Capture the cell that displays the provided text and extract its [x, y] central coordinate. 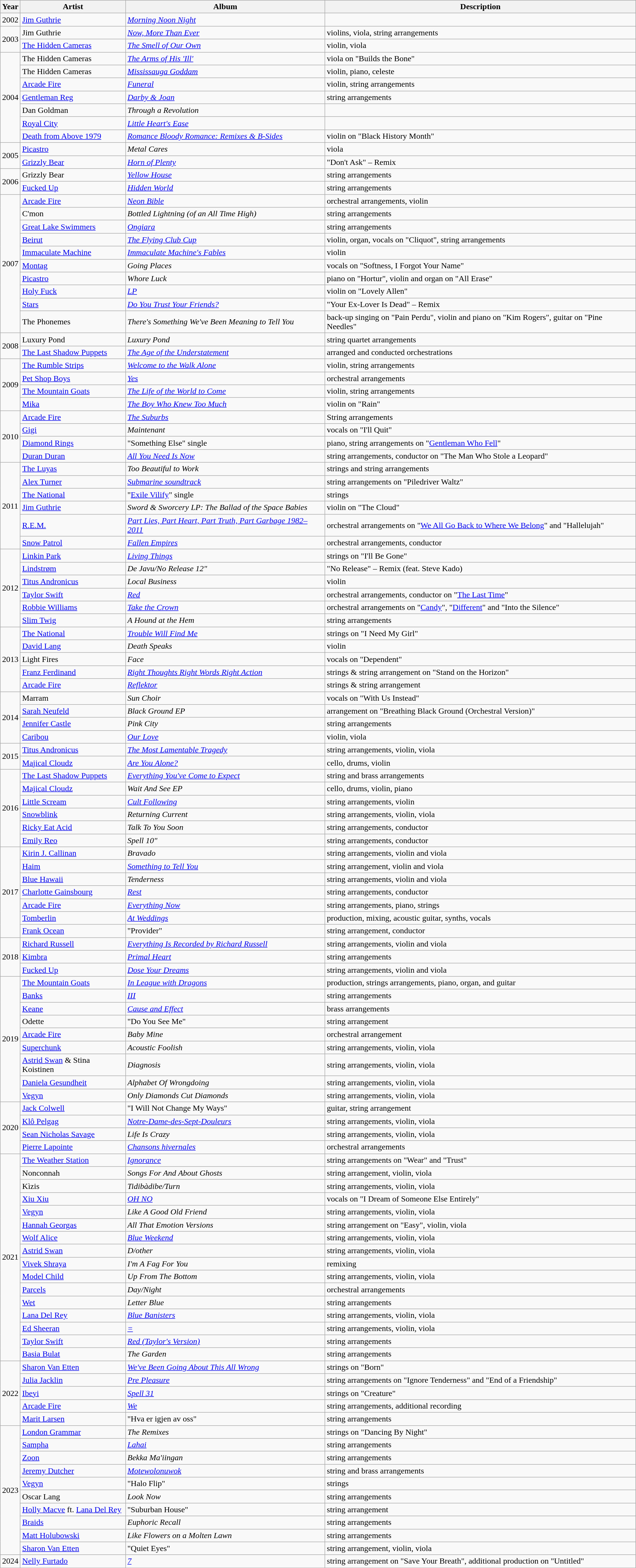
Look Now [225, 1497]
Primal Heart [225, 957]
production, strings arrangements, piano, organ, and guitar [480, 983]
The Boy Who Knew Too Much [225, 404]
Xiu Xiu [73, 1199]
remixing [480, 1264]
2010 [10, 437]
orchestral arrangements, conductor on "The Last Time" [480, 595]
Nelly Furtado [73, 1561]
I'm A Fag For You [225, 1264]
violin, piano, celeste [480, 71]
Spell 31 [225, 1393]
Pre Pleasure [225, 1380]
back-up singing on "Pain Perdu", violin and piano on "Kim Rogers", guitar on "Pine Needles" [480, 322]
The Age of the Understatement [225, 352]
Death from Above 1979 [73, 136]
"Don't Ask" – Remix [480, 162]
Charlotte Gainsbourg [73, 892]
London Grammar [73, 1432]
string arrangements on "Piledriver Waltz" [480, 482]
cello, drums, violin [480, 763]
violin on "The Cloud" [480, 508]
Cult Following [225, 801]
Kìzis [73, 1186]
Part Lies, Part Heart, Part Truth, Part Garbage 1982–2011 [225, 525]
Basia Bulat [73, 1354]
Romance Bloody Romance: Remixes & B-Sides [225, 136]
orchestral arrangements, conductor [480, 543]
Returning Current [225, 815]
Wolf Alice [73, 1238]
Sword & Sworcery LP: The Ballad of the Space Babies [225, 508]
Morning Noon Night [225, 20]
string arrangement, conductor [480, 931]
vocals on "Softness, I Forgot Your Name" [480, 266]
production, mixing, acoustic guitar, synths, vocals [480, 918]
Franz Ferdinand [73, 672]
Motewolonuwok [225, 1471]
Snow Patrol [73, 543]
Jennifer Castle [73, 724]
Kimbra [73, 957]
The Rumble Strips [73, 365]
Blue Hawaii [73, 879]
piano on "Hortur", violin and organ on "All Erase" [480, 278]
2012 [10, 588]
Superchunk [73, 1047]
"Hva er igjen av oss" [225, 1419]
Kirin J. Callinan [73, 853]
string arrangements, conductor on "The Man Who Stole a Leopard" [480, 456]
Songs For And About Ghosts [225, 1173]
2009 [10, 385]
Rest [225, 892]
Holly Macve ft. Lana Del Rey [73, 1510]
Wait And See EP [225, 788]
"Exile Vilify" single [225, 495]
2023 [10, 1490]
Linkin Park [73, 556]
violin, organ, vocals on "Cliquot", string arrangements [480, 240]
We've Been Going About This All Wrong [225, 1367]
2002 [10, 20]
Ricky Eat Acid [73, 828]
2024 [10, 1561]
Ongiara [225, 227]
2013 [10, 659]
cello, drums, violin, piano [480, 788]
2005 [10, 155]
Yellow House [225, 175]
Jack Colwell [73, 1108]
Mississauga Goddam [225, 71]
Baby Mine [225, 1035]
Living Things [225, 556]
Up From The Bottom [225, 1277]
Spell 10" [225, 840]
Like Flowers on a Molten Lawn [225, 1535]
Funeral [225, 84]
Talk To You Soon [225, 828]
Keane [73, 1009]
Too Beautiful to Work [225, 469]
OH NO [225, 1199]
Sean Nicholas Savage [73, 1134]
Tomberlin [73, 918]
Are You Alone? [225, 763]
"I Will Not Change My Ways" [225, 1108]
Black Ground EP [225, 711]
Nonconnah [73, 1173]
Everything Is Recorded by Richard Russell [225, 944]
Marram [73, 698]
Gigi [73, 430]
Like A Good Old Friend [225, 1212]
Richard Russell [73, 944]
Going Places [225, 266]
Album [225, 7]
Tenderness [225, 879]
Death Speaks [225, 646]
Astrid Swan & Stina Koistinen [73, 1065]
string arrangement on "Easy", violin, viola [480, 1225]
strings & string arrangement on "Stand on the Horizon" [480, 672]
Banks [73, 995]
"Suburban House" [225, 1510]
string arrangement, violin and viola [480, 866]
Maintenant [225, 430]
"Do You See Me" [225, 1022]
Model Child [73, 1277]
strings on "Born" [480, 1367]
strings on "I Need My Girl" [480, 633]
Ibeyi [73, 1393]
Alex Turner [73, 482]
vocals on "I'll Quit" [480, 430]
Montag [73, 266]
Euphoric Recall [225, 1522]
LP [225, 291]
Reflektor [225, 685]
Mika [73, 404]
2014 [10, 717]
Alphabet Of Wrongdoing [225, 1083]
string arrangements on "Wear" and "Trust" [480, 1160]
Our Love [225, 737]
Klô Pelgag [73, 1121]
orchestral arrangement [480, 1035]
Tidibàdibe/Turn [225, 1186]
C'mon [73, 214]
Notre-Dame-des-Sept-Douleurs [225, 1121]
Description [480, 7]
Immaculate Machine [73, 253]
Duran Duran [73, 456]
Emily Reo [73, 840]
Little Scream [73, 801]
The Remixes [225, 1432]
Parcels [73, 1290]
De Javu/No Release 12" [225, 568]
All You Need Is Now [225, 456]
At Weddings [225, 918]
Artist [73, 7]
The Flying Club Cup [225, 240]
Frank Ocean [73, 931]
vocals on "I Dream of Someone Else Entirely" [480, 1199]
2006 [10, 182]
The Life of the World to Come [225, 391]
2007 [10, 264]
Red [225, 595]
There's Something We've Been Meaning to Tell You [225, 322]
strings and string arrangements [480, 469]
Pierre Lapointe [73, 1147]
7 [225, 1561]
Marit Larsen [73, 1419]
Whore Luck [225, 278]
Ed Sheeran [73, 1328]
Oscar Lang [73, 1497]
Everything You've Come to Expect [225, 776]
orchestral arrangements, violin [480, 201]
Right Thoughts Right Words Right Action [225, 672]
Gentleman Reg [73, 97]
Local Business [225, 581]
= [225, 1328]
"Quiet Eyes" [225, 1548]
2017 [10, 892]
Vivek Shraya [73, 1264]
brass arrangements [480, 1009]
Lindstrøm [73, 568]
Neon Bible [225, 201]
2018 [10, 957]
"No Release" – Remix (feat. Steve Kado) [480, 568]
R.E.M. [73, 525]
III [225, 995]
Royal City [73, 123]
The Arms of His 'Ill' [225, 58]
Snowblink [73, 815]
Everything Now [225, 905]
strings on "Creature" [480, 1393]
Holy Fuck [73, 291]
Dose Your Dreams [225, 970]
The Smell of Our Own [225, 46]
Diagnosis [225, 1065]
2004 [10, 97]
Light Fires [73, 659]
D/other [225, 1251]
guitar, string arrangement [480, 1108]
Immaculate Machine's Fables [225, 253]
Day/Night [225, 1290]
orchestral arrangements on "We All Go Back to Where We Belong" and "Hallelujah" [480, 525]
piano, string arrangements on "Gentleman Who Fell" [480, 443]
Year [10, 7]
Submarine soundtrack [225, 482]
In League with Dragons [225, 983]
Sampha [73, 1445]
Stars [73, 304]
orchestral arrangements on "Candy", "Different" and "Into the Silence" [480, 608]
2011 [10, 506]
Pink City [225, 724]
Cause and Effect [225, 1009]
Metal Cares [225, 149]
"Your Ex-Lover Is Dead" – Remix [480, 304]
Daniela Gesundheit [73, 1083]
string quartet arrangements [480, 339]
Slim Twig [73, 620]
vocals on "Dependent" [480, 659]
David Lang [73, 646]
The Luyas [73, 469]
2022 [10, 1393]
2008 [10, 346]
The Weather Station [73, 1160]
string arrangement on "Save Your Breath", additional production on "Untitled" [480, 1561]
The Phonemes [73, 322]
The Most Lamentable Tragedy [225, 750]
Odette [73, 1022]
Matt Holubowski [73, 1535]
Lana Del Rey [73, 1315]
Jeremy Dutcher [73, 1471]
Do You Trust Your Friends? [225, 304]
Red (Taylor's Version) [225, 1341]
Beirut [73, 240]
Bekka Ma'iingan [225, 1458]
Braids [73, 1522]
Astrid Swan [73, 1251]
string arrangements, additional recording [480, 1406]
violins, viola, string arrangements [480, 33]
"Provider" [225, 931]
Only Diamonds Cut Diamonds [225, 1095]
Face [225, 659]
Blue Weekend [225, 1238]
2021 [10, 1257]
violin on "Rain" [480, 404]
Bottled Lightning (of an All Time High) [225, 214]
String arrangements [480, 417]
Trouble Will Find Me [225, 633]
viola [480, 149]
strings on "I'll Be Gone" [480, 556]
string arrangements, violin [480, 801]
Haim [73, 866]
Darby & Joan [225, 97]
Great Lake Swimmers [73, 227]
The Garden [225, 1354]
We [225, 1406]
Hidden World [225, 188]
viola on "Builds the Bone" [480, 58]
2015 [10, 756]
All That Emotion Versions [225, 1225]
Lahai [225, 1445]
Pet Shop Boys [73, 378]
Little Heart's Ease [225, 123]
Chansons hivernales [225, 1147]
Zoon [73, 1458]
Dan Goldman [73, 110]
Diamond Rings [73, 443]
arrangement on "Breathing Black Ground (Orchestral Version)" [480, 711]
vocals on "With Us Instead" [480, 698]
Through a Revolution [225, 110]
Julia Jacklin [73, 1380]
string arrangements on "Ignore Tenderness" and "End of a Friendship" [480, 1380]
The Suburbs [225, 417]
Wet [73, 1302]
violin on "Lovely Allen" [480, 291]
Hannah Georgas [73, 1225]
Ignorance [225, 1160]
Sun Choir [225, 698]
2003 [10, 39]
violin on "Black History Month" [480, 136]
Life Is Crazy [225, 1134]
2016 [10, 808]
arranged and conducted orchestrations [480, 352]
A Hound at the Hem [225, 620]
Yes [225, 378]
Robbie Williams [73, 608]
Now, More Than Ever [225, 33]
Letter Blue [225, 1302]
Sarah Neufeld [73, 711]
"Something Else" single [225, 443]
strings & string arrangement [480, 685]
Acoustic Foolish [225, 1047]
Horn of Plenty [225, 162]
Caribou [73, 737]
strings on "Dancing By Night" [480, 1432]
Welcome to the Walk Alone [225, 365]
Blue Banisters [225, 1315]
Take the Crown [225, 608]
Something to Tell You [225, 866]
2019 [10, 1039]
Fallen Empires [225, 543]
"Halo Flip" [225, 1484]
Bravado [225, 853]
string arrangements, piano, strings [480, 905]
2020 [10, 1128]
